Determine the (X, Y) coordinate at the center of the cell enclosing the given text.  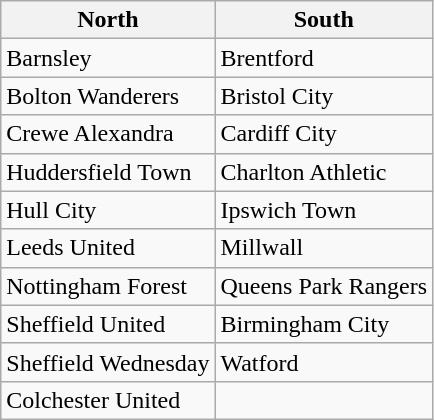
Bristol City (324, 96)
Sheffield Wednesday (108, 362)
Birmingham City (324, 324)
Colchester United (108, 400)
Barnsley (108, 58)
Nottingham Forest (108, 286)
Leeds United (108, 248)
Sheffield United (108, 324)
Hull City (108, 210)
Cardiff City (324, 134)
Millwall (324, 248)
Huddersfield Town (108, 172)
Brentford (324, 58)
Queens Park Rangers (324, 286)
Crewe Alexandra (108, 134)
Ipswich Town (324, 210)
Bolton Wanderers (108, 96)
North (108, 20)
Watford (324, 362)
Charlton Athletic (324, 172)
South (324, 20)
